Find where the given text appears and provide that cell's center as (x, y) coordinate. 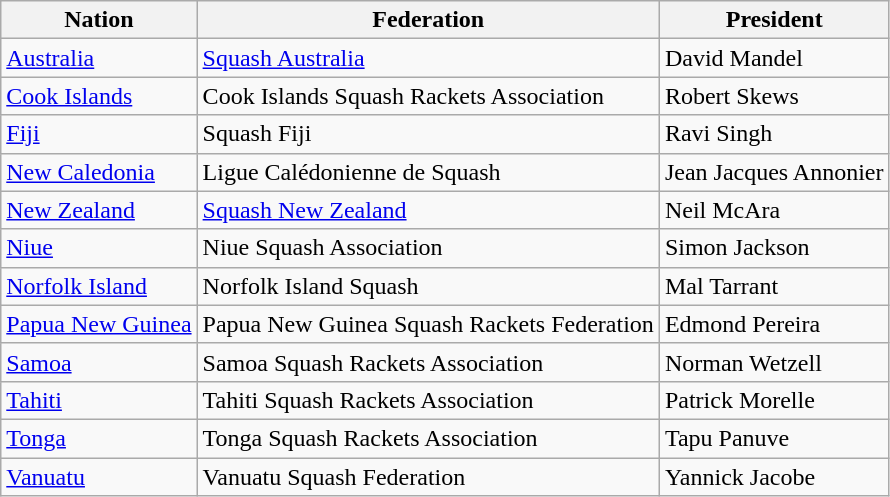
Patrick Morelle (774, 400)
Squash Australia (428, 58)
President (774, 20)
Simon Jackson (774, 248)
Ravi Singh (774, 134)
Australia (99, 58)
Robert Skews (774, 96)
Papua New Guinea Squash Rackets Federation (428, 324)
Niue (99, 248)
Neil McAra (774, 210)
Squash Fiji (428, 134)
Vanuatu (99, 477)
Samoa Squash Rackets Association (428, 362)
Ligue Calédonienne de Squash (428, 172)
New Caledonia (99, 172)
Mal Tarrant (774, 286)
David Mandel (774, 58)
Samoa (99, 362)
Tonga (99, 438)
Cook Islands (99, 96)
Norman Wetzell (774, 362)
Tonga Squash Rackets Association (428, 438)
Nation (99, 20)
Fiji (99, 134)
Squash New Zealand (428, 210)
Yannick Jacobe (774, 477)
Niue Squash Association (428, 248)
Tapu Panuve (774, 438)
New Zealand (99, 210)
Norfolk Island Squash (428, 286)
Jean Jacques Annonier (774, 172)
Norfolk Island (99, 286)
Cook Islands Squash Rackets Association (428, 96)
Federation (428, 20)
Papua New Guinea (99, 324)
Vanuatu Squash Federation (428, 477)
Edmond Pereira (774, 324)
Tahiti Squash Rackets Association (428, 400)
Tahiti (99, 400)
